Return the (x, y) coordinate for the center point of the cell that contains the specified text.  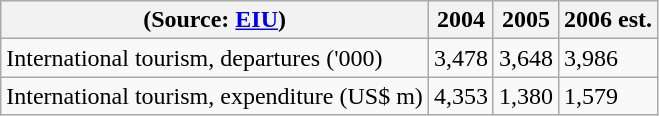
International tourism, expenditure (US$ m) (215, 96)
(Source: EIU) (215, 20)
3,478 (460, 58)
2005 (526, 20)
1,579 (608, 96)
2006 est. (608, 20)
3,648 (526, 58)
3,986 (608, 58)
2004 (460, 20)
4,353 (460, 96)
International tourism, departures ('000) (215, 58)
1,380 (526, 96)
